Detect which cell encompasses the target text, then output its (X, Y) center coordinate. 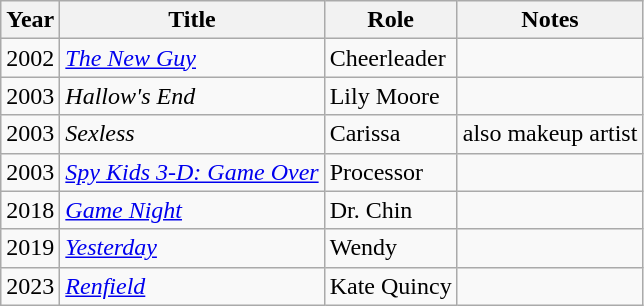
Year (30, 20)
Cheerleader (390, 58)
2002 (30, 58)
Game Night (192, 210)
Renfield (192, 286)
Kate Quincy (390, 286)
2018 (30, 210)
Notes (550, 20)
The New Guy (192, 58)
Carissa (390, 134)
Title (192, 20)
Sexless (192, 134)
also makeup artist (550, 134)
Role (390, 20)
Spy Kids 3-D: Game Over (192, 172)
Yesterday (192, 248)
Hallow's End (192, 96)
Dr. Chin (390, 210)
2023 (30, 286)
Lily Moore (390, 96)
Wendy (390, 248)
2019 (30, 248)
Processor (390, 172)
